Output the (X, Y) coordinate of the center of the cell containing the given text.  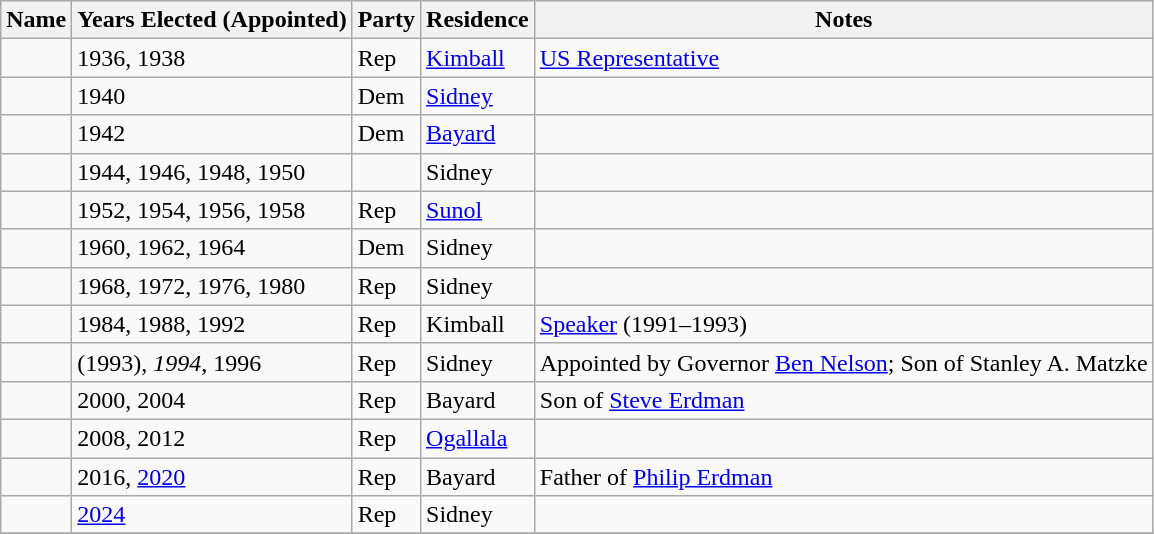
2000, 2004 (212, 400)
Party (386, 20)
2008, 2012 (212, 438)
Father of Philip Erdman (844, 477)
Appointed by Governor Ben Nelson; Son of Stanley A. Matzke (844, 362)
1960, 1962, 1964 (212, 248)
Son of Steve Erdman (844, 400)
1984, 1988, 1992 (212, 324)
Name (36, 20)
Sunol (478, 210)
1936, 1938 (212, 58)
Speaker (1991–1993) (844, 324)
2024 (212, 515)
Notes (844, 20)
Ogallala (478, 438)
Residence (478, 20)
1968, 1972, 1976, 1980 (212, 286)
1942 (212, 134)
(1993), 1994, 1996 (212, 362)
2016, 2020 (212, 477)
US Representative (844, 58)
Years Elected (Appointed) (212, 20)
1944, 1946, 1948, 1950 (212, 172)
1952, 1954, 1956, 1958 (212, 210)
1940 (212, 96)
